Return the [X, Y] coordinate for the center point of the cell that contains the specified text.  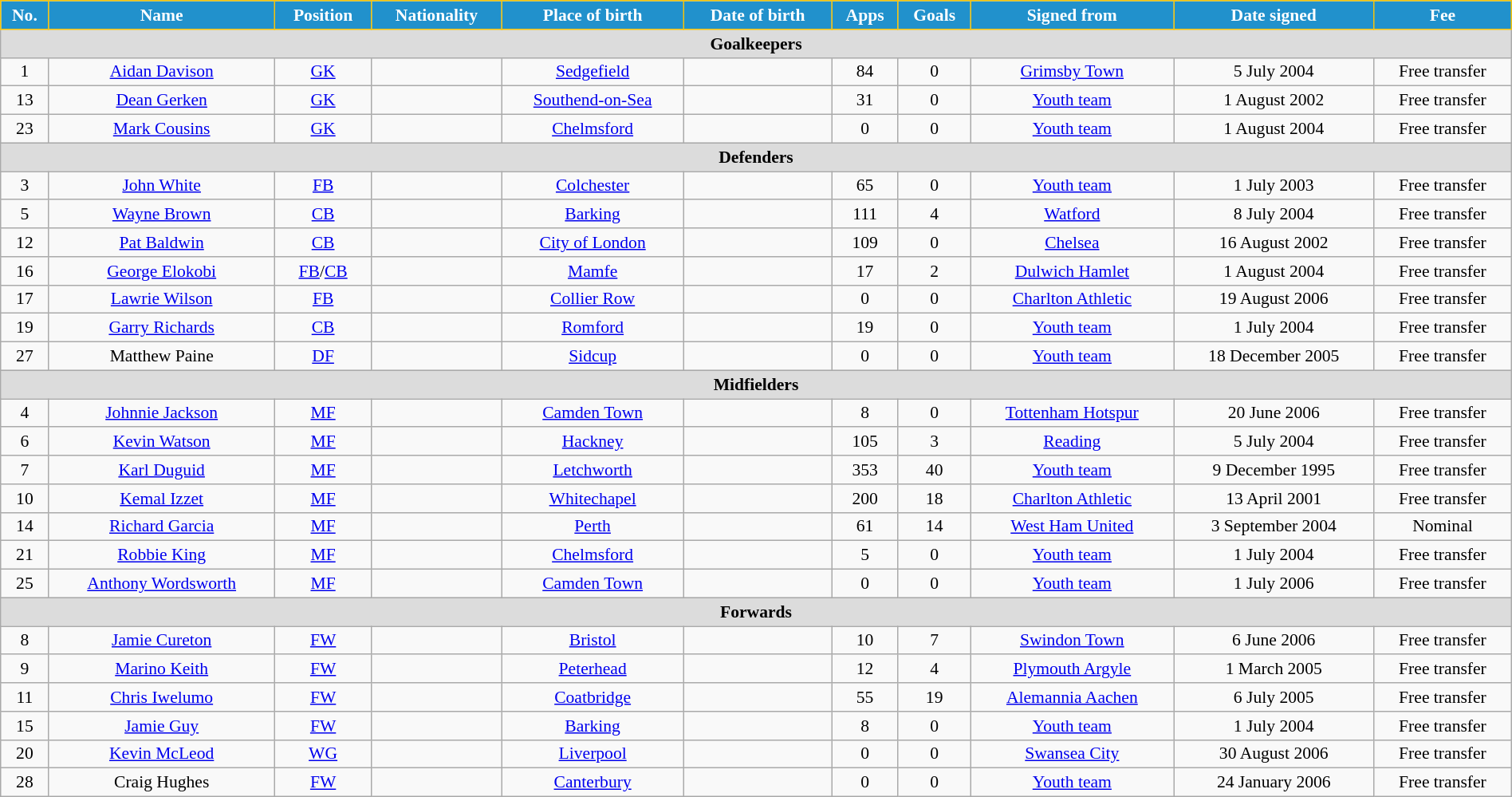
6 July 2005 [1274, 697]
Swindon Town [1072, 641]
19 August 2006 [1274, 299]
Midfielders [756, 385]
Marino Keith [161, 669]
Swansea City [1072, 754]
28 [25, 783]
Collier Row [593, 299]
Peterhead [593, 669]
6 [25, 442]
Hackney [593, 442]
Chris Iwelumo [161, 697]
Kevin McLeod [161, 754]
Liverpool [593, 754]
Southend-on-Sea [593, 101]
1 July 2003 [1274, 186]
Kevin Watson [161, 442]
111 [865, 215]
Robbie King [161, 555]
18 December 2005 [1274, 357]
George Elokobi [161, 271]
21 [25, 555]
Jamie Cureton [161, 641]
Date signed [1274, 15]
9 [25, 669]
2 [935, 271]
Signed from [1072, 15]
61 [865, 527]
Mark Cousins [161, 129]
Nationality [437, 15]
Karl Duguid [161, 470]
16 [25, 271]
Colchester [593, 186]
Goals [935, 15]
25 [25, 584]
Pat Baldwin [161, 243]
Chelsea [1072, 243]
Tottenham Hotspur [1072, 413]
Name [161, 15]
WG [323, 754]
Aidan Davison [161, 72]
No. [25, 15]
Bristol [593, 641]
Richard Garcia [161, 527]
Plymouth Argyle [1072, 669]
City of London [593, 243]
13 [25, 101]
Matthew Paine [161, 357]
Apps [865, 15]
27 [25, 357]
3 September 2004 [1274, 527]
16 August 2002 [1274, 243]
9 December 1995 [1274, 470]
DF [323, 357]
Date of birth [758, 15]
Whitechapel [593, 499]
30 August 2006 [1274, 754]
Fee [1443, 15]
1 [25, 72]
1 July 2006 [1274, 584]
11 [25, 697]
Watford [1072, 215]
Kemal Izzet [161, 499]
Dean Gerken [161, 101]
105 [865, 442]
Perth [593, 527]
Sedgefield [593, 72]
6 June 2006 [1274, 641]
Reading [1072, 442]
8 July 2004 [1274, 215]
84 [865, 72]
200 [865, 499]
65 [865, 186]
353 [865, 470]
Forwards [756, 612]
Letchworth [593, 470]
Lawrie Wilson [161, 299]
13 April 2001 [1274, 499]
Position [323, 15]
Romford [593, 328]
Sidcup [593, 357]
Nominal [1443, 527]
Defenders [756, 157]
31 [865, 101]
Craig Hughes [161, 783]
Garry Richards [161, 328]
20 June 2006 [1274, 413]
Dulwich Hamlet [1072, 271]
1 August 2002 [1274, 101]
Goalkeepers [756, 44]
109 [865, 243]
West Ham United [1072, 527]
Place of birth [593, 15]
55 [865, 697]
Johnnie Jackson [161, 413]
Wayne Brown [161, 215]
1 March 2005 [1274, 669]
Jamie Guy [161, 726]
40 [935, 470]
Alemannia Aachen [1072, 697]
Coatbridge [593, 697]
Mamfe [593, 271]
John White [161, 186]
24 January 2006 [1274, 783]
23 [25, 129]
Canterbury [593, 783]
FB/CB [323, 271]
18 [935, 499]
20 [25, 754]
Grimsby Town [1072, 72]
15 [25, 726]
Anthony Wordsworth [161, 584]
